Return the [x, y] coordinate for the center point of the cell that contains the specified text.  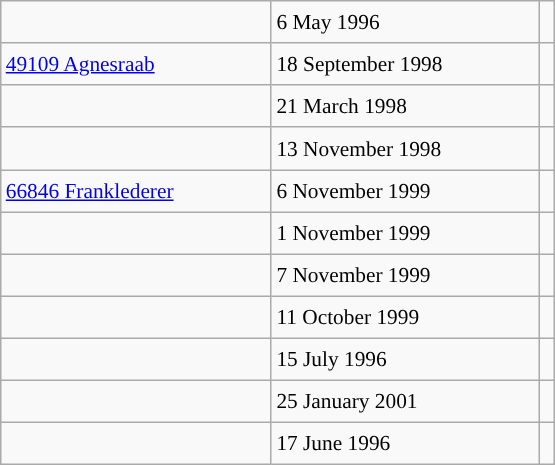
25 January 2001 [405, 401]
18 September 1998 [405, 64]
66846 Franklederer [136, 191]
7 November 1999 [405, 275]
6 May 1996 [405, 22]
15 July 1996 [405, 359]
11 October 1999 [405, 317]
6 November 1999 [405, 191]
21 March 1998 [405, 106]
1 November 1999 [405, 233]
49109 Agnesraab [136, 64]
17 June 1996 [405, 443]
13 November 1998 [405, 148]
